Identify which cell holds the provided text, then report its (X, Y) central coordinate. 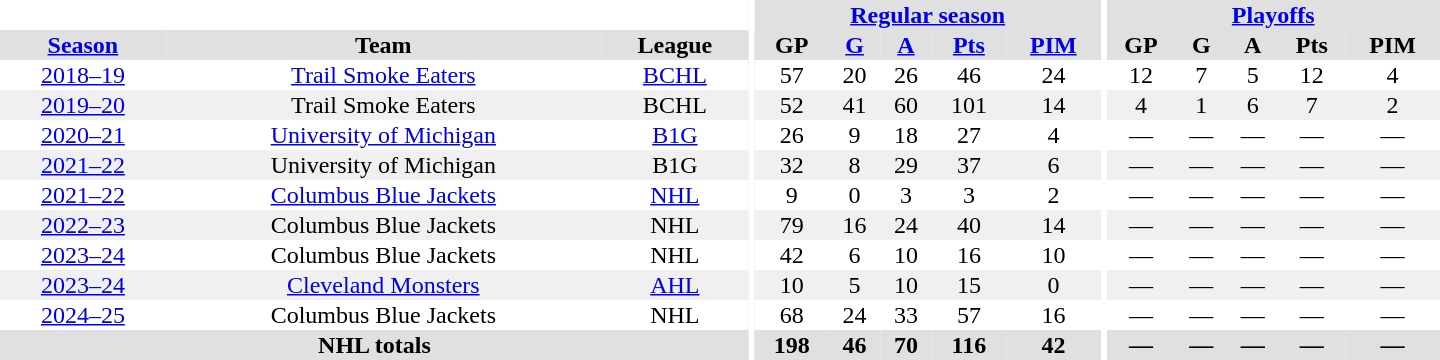
60 (906, 105)
101 (969, 105)
27 (969, 135)
116 (969, 345)
Season (83, 45)
32 (792, 165)
29 (906, 165)
League (675, 45)
2022–23 (83, 225)
Cleveland Monsters (384, 285)
40 (969, 225)
70 (906, 345)
37 (969, 165)
52 (792, 105)
8 (854, 165)
2018–19 (83, 75)
Playoffs (1273, 15)
2024–25 (83, 315)
Team (384, 45)
79 (792, 225)
41 (854, 105)
68 (792, 315)
33 (906, 315)
2020–21 (83, 135)
198 (792, 345)
Regular season (928, 15)
15 (969, 285)
20 (854, 75)
2019–20 (83, 105)
NHL totals (374, 345)
1 (1202, 105)
AHL (675, 285)
18 (906, 135)
